Provide the [X, Y] coordinate of the cell's center where the given text is located.  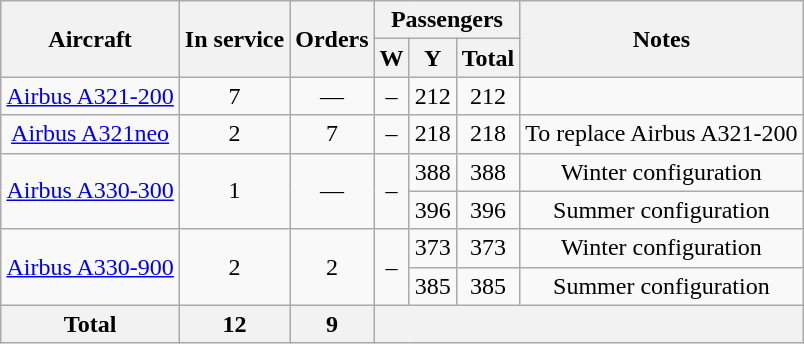
Airbus A321-200 [90, 96]
Airbus A330-900 [90, 267]
1 [234, 191]
Passengers [447, 20]
9 [332, 324]
12 [234, 324]
Y [432, 58]
Notes [662, 39]
In service [234, 39]
Airbus A321neo [90, 134]
Aircraft [90, 39]
Airbus A330-300 [90, 191]
Orders [332, 39]
W [392, 58]
To replace Airbus A321-200 [662, 134]
